Determine the (X, Y) coordinate at the center of the cell enclosing the given text.  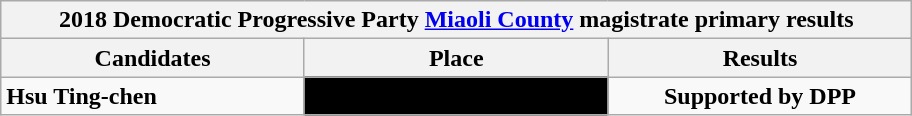
Candidates (153, 58)
2018 Democratic Progressive Party Miaoli County magistrate primary results (456, 20)
Hsu Ting-chen (153, 96)
Supported by DPP (760, 96)
Place (456, 58)
Results (760, 58)
